Return the (x, y) coordinate for the center point of the cell that contains the specified text.  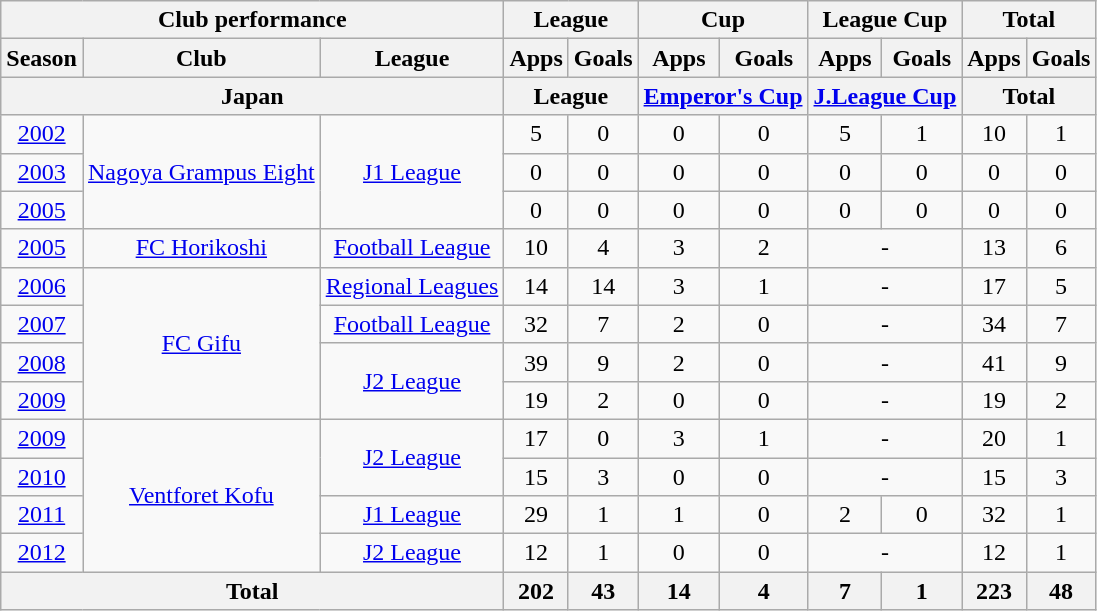
League Cup (885, 20)
39 (536, 362)
6 (1061, 248)
202 (536, 591)
2002 (42, 134)
Cup (723, 20)
20 (994, 438)
2010 (42, 477)
Club performance (252, 20)
Emperor's Cup (723, 96)
2003 (42, 172)
2011 (42, 515)
2008 (42, 362)
43 (603, 591)
2007 (42, 324)
FC Horikoshi (201, 248)
223 (994, 591)
Ventforet Kofu (201, 495)
2012 (42, 553)
J.League Cup (885, 96)
29 (536, 515)
48 (1061, 591)
FC Gifu (201, 343)
Club (201, 58)
13 (994, 248)
2006 (42, 286)
34 (994, 324)
41 (994, 362)
Japan (252, 96)
Season (42, 58)
Regional Leagues (412, 286)
Nagoya Grampus Eight (201, 172)
